Extract the [x, y] coordinate from the center of the cell holding the provided text.  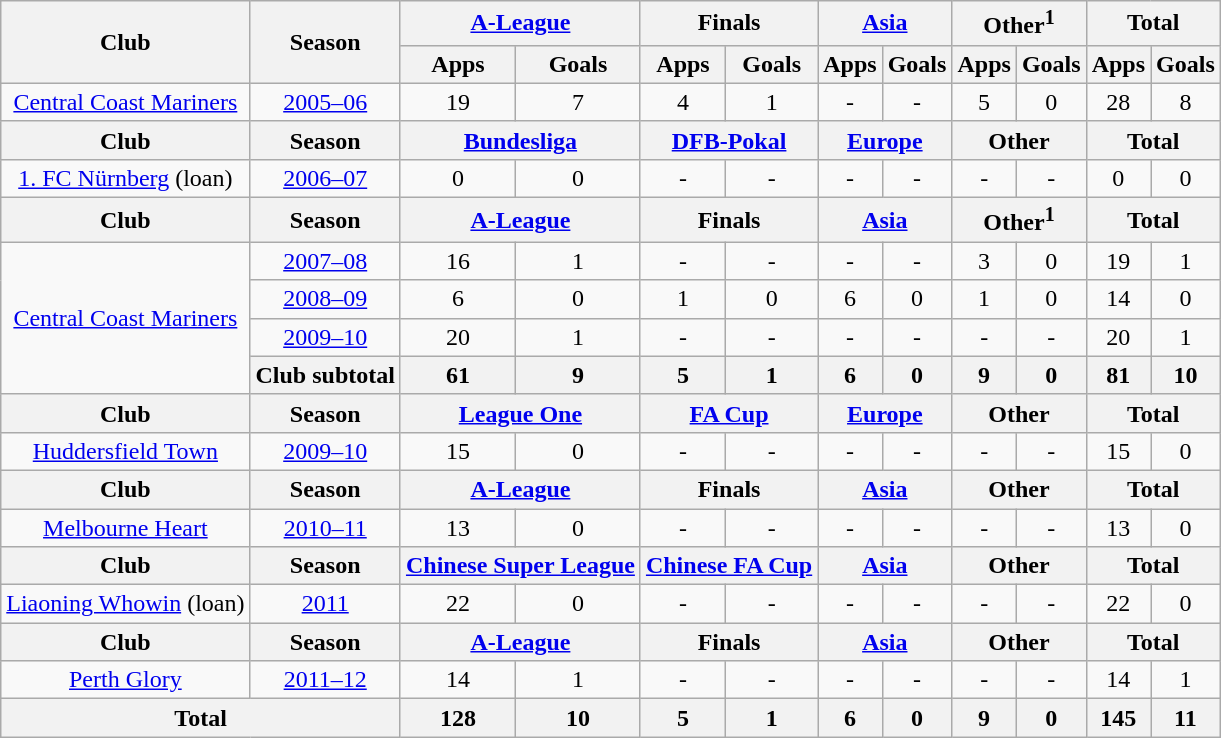
FA Cup [728, 413]
81 [1118, 375]
2011 [325, 604]
145 [1118, 718]
DFB-Pokal [728, 140]
16 [458, 261]
2010–11 [325, 528]
Liaoning Whowin (loan) [126, 604]
2007–08 [325, 261]
3 [984, 261]
2011–12 [325, 680]
128 [458, 718]
11 [1186, 718]
Bundesliga [520, 140]
Club subtotal [325, 375]
7 [578, 102]
28 [1118, 102]
4 [682, 102]
Huddersfield Town [126, 451]
Perth Glory [126, 680]
1. FC Nürnberg (loan) [126, 178]
2006–07 [325, 178]
2005–06 [325, 102]
Melbourne Heart [126, 528]
League One [520, 413]
2008–09 [325, 299]
8 [1186, 102]
Chinese Super League [520, 566]
61 [458, 375]
Chinese FA Cup [728, 566]
